Return [X, Y] of the center of cell containing provided text 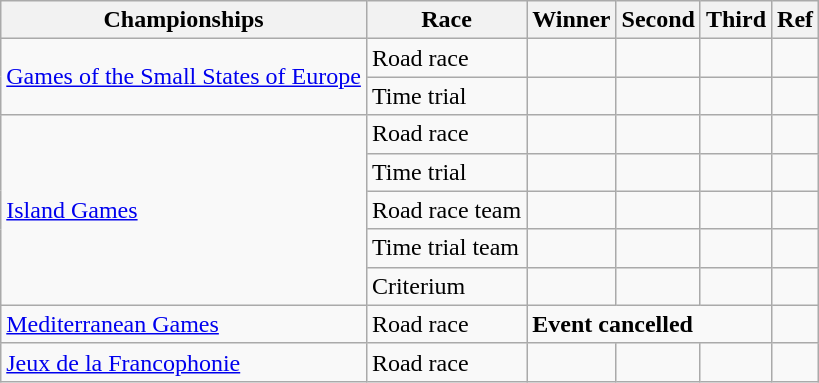
Games of the Small States of Europe [184, 77]
Race [446, 20]
Jeux de la Francophonie [184, 362]
Third [736, 20]
Second [658, 20]
Championships [184, 20]
Time trial team [446, 248]
Island Games [184, 210]
Ref [796, 20]
Winner [572, 20]
Road race team [446, 210]
Criterium [446, 286]
Event cancelled [650, 324]
Mediterranean Games [184, 324]
